Find where the given text appears and provide that cell's center as [x, y] coordinate. 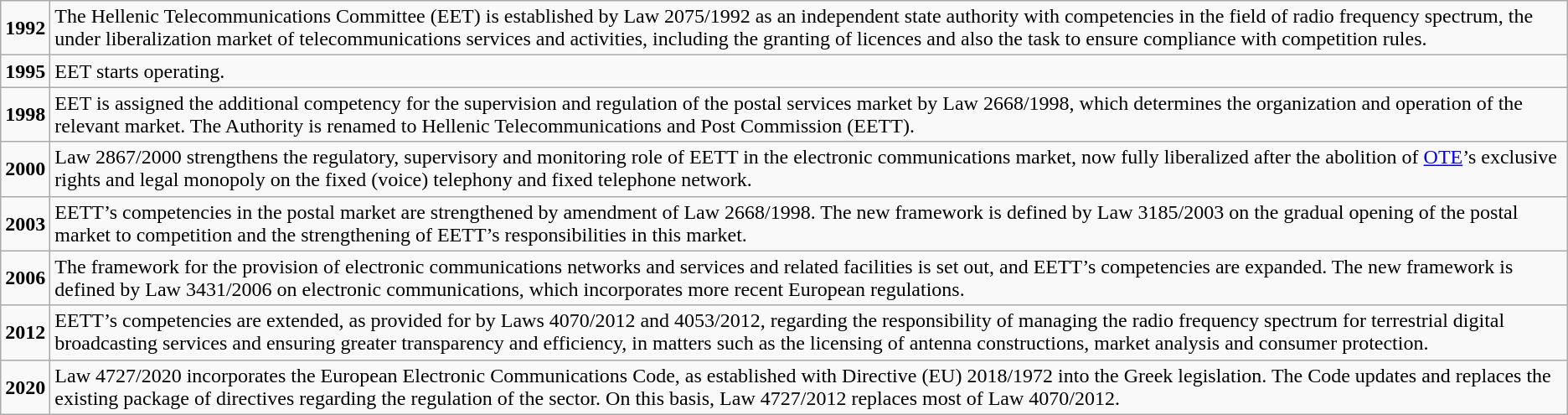
EET starts operating. [809, 71]
2020 [25, 387]
1992 [25, 29]
2003 [25, 223]
1995 [25, 71]
2000 [25, 169]
2006 [25, 278]
1998 [25, 114]
2012 [25, 332]
